For the text-containing cell, return its midpoint in [X, Y] coordinate format. 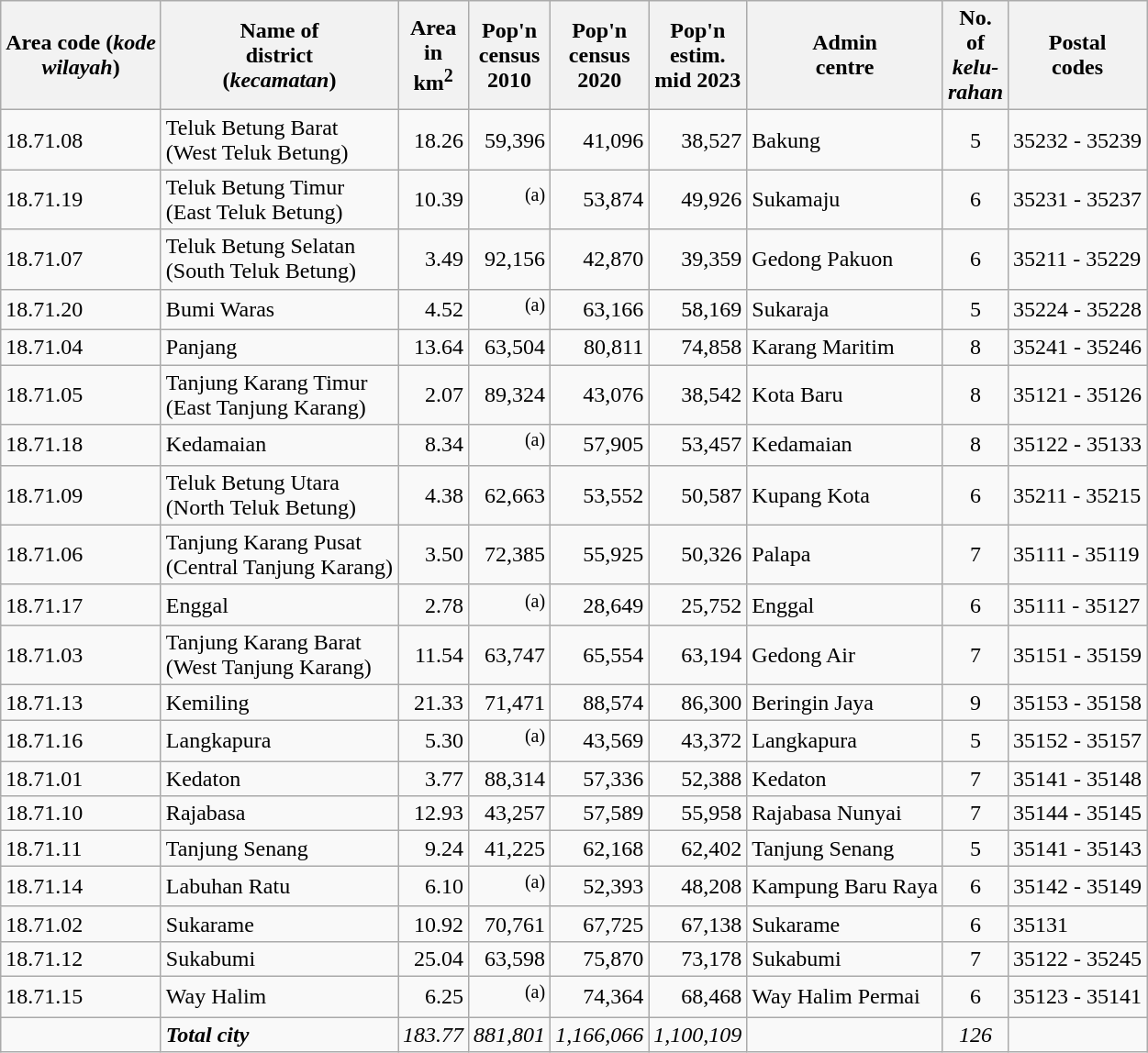
Bumi Waras [279, 310]
Palapa [845, 554]
48,208 [697, 886]
35111 - 35127 [1077, 605]
62,663 [510, 495]
86,300 [697, 703]
9 [975, 703]
21.33 [433, 703]
59,396 [510, 139]
35121 - 35126 [1077, 394]
Bakung [845, 139]
12.93 [433, 814]
18.71.02 [81, 924]
Rajabasa [279, 814]
3.50 [433, 554]
Area inkm2 [433, 55]
18.71.19 [81, 200]
Karang Maritim [845, 348]
Pop'nestim.mid 2023 [697, 55]
Pop'ncensus2010 [510, 55]
63,194 [697, 655]
67,725 [600, 924]
6.10 [433, 886]
1,100,109 [697, 1035]
13.64 [433, 348]
18.71.20 [81, 310]
Kota Baru [845, 394]
57,589 [600, 814]
Labuhan Ratu [279, 886]
18.71.09 [81, 495]
18.71.17 [81, 605]
10.92 [433, 924]
881,801 [510, 1035]
18.71.18 [81, 446]
63,166 [600, 310]
35224 - 35228 [1077, 310]
63,747 [510, 655]
Area code (kode wilayah) [81, 55]
67,138 [697, 924]
35131 [1077, 924]
57,336 [600, 779]
18.71.14 [81, 886]
25.04 [433, 959]
35241 - 35246 [1077, 348]
Teluk Betung Selatan (South Teluk Betung) [279, 259]
Sukaraja [845, 310]
62,168 [600, 848]
43,257 [510, 814]
63,504 [510, 348]
25,752 [697, 605]
Panjang [279, 348]
2.78 [433, 605]
No.ofkelu-rahan [975, 55]
35151 - 35159 [1077, 655]
Tanjung Karang Barat (West Tanjung Karang) [279, 655]
Admincentre [845, 55]
18.71.03 [81, 655]
18.71.10 [81, 814]
49,926 [697, 200]
35211 - 35215 [1077, 495]
73,178 [697, 959]
18.71.12 [81, 959]
72,385 [510, 554]
89,324 [510, 394]
183.77 [433, 1035]
35231 - 35237 [1077, 200]
18.71.16 [81, 741]
71,471 [510, 703]
Way Halim [279, 996]
88,574 [600, 703]
53,457 [697, 446]
55,925 [600, 554]
35211 - 35229 [1077, 259]
8.34 [433, 446]
65,554 [600, 655]
41,225 [510, 848]
Teluk Betung Utara (North Teluk Betung) [279, 495]
43,076 [600, 394]
18.71.08 [81, 139]
Name ofdistrict(kecamatan) [279, 55]
Rajabasa Nunyai [845, 814]
Teluk Betung Timur (East Teluk Betung) [279, 200]
4.52 [433, 310]
2.07 [433, 394]
Way Halim Permai [845, 996]
62,402 [697, 848]
Total city [279, 1035]
18.71.05 [81, 394]
Tanjung Karang Pusat (Central Tanjung Karang) [279, 554]
35123 - 35141 [1077, 996]
Kupang Kota [845, 495]
9.24 [433, 848]
Tanjung Karang Timur (East Tanjung Karang) [279, 394]
70,761 [510, 924]
18.71.01 [81, 779]
63,598 [510, 959]
18.71.11 [81, 848]
35153 - 35158 [1077, 703]
5.30 [433, 741]
42,870 [600, 259]
53,552 [600, 495]
Gedong Air [845, 655]
35232 - 35239 [1077, 139]
10.39 [433, 200]
Pop'ncensus2020 [600, 55]
52,388 [697, 779]
43,372 [697, 741]
74,364 [600, 996]
18.26 [433, 139]
43,569 [600, 741]
3.49 [433, 259]
4.38 [433, 495]
3.77 [433, 779]
6.25 [433, 996]
Sukamaju [845, 200]
38,527 [697, 139]
Kampung Baru Raya [845, 886]
Teluk Betung Barat (West Teluk Betung) [279, 139]
53,874 [600, 200]
38,542 [697, 394]
39,359 [697, 259]
52,393 [600, 886]
126 [975, 1035]
35141 - 35148 [1077, 779]
80,811 [600, 348]
18.71.07 [81, 259]
35122 - 35245 [1077, 959]
50,326 [697, 554]
55,958 [697, 814]
50,587 [697, 495]
Kemiling [279, 703]
18.71.15 [81, 996]
35144 - 35145 [1077, 814]
35142 - 35149 [1077, 886]
18.71.13 [81, 703]
35122 - 35133 [1077, 446]
68,468 [697, 996]
18.71.06 [81, 554]
35111 - 35119 [1077, 554]
1,166,066 [600, 1035]
58,169 [697, 310]
Gedong Pakuon [845, 259]
75,870 [600, 959]
92,156 [510, 259]
35141 - 35143 [1077, 848]
Beringin Jaya [845, 703]
18.71.04 [81, 348]
88,314 [510, 779]
74,858 [697, 348]
57,905 [600, 446]
28,649 [600, 605]
11.54 [433, 655]
Postalcodes [1077, 55]
41,096 [600, 139]
35152 - 35157 [1077, 741]
